Locate the cell with the specified text and output its (X, Y) center coordinate. 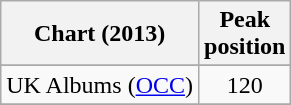
UK Albums (OCC) (100, 85)
Chart (2013) (100, 34)
Peakposition (245, 34)
120 (245, 85)
